Capture the cell that displays the provided text and extract its [X, Y] central coordinate. 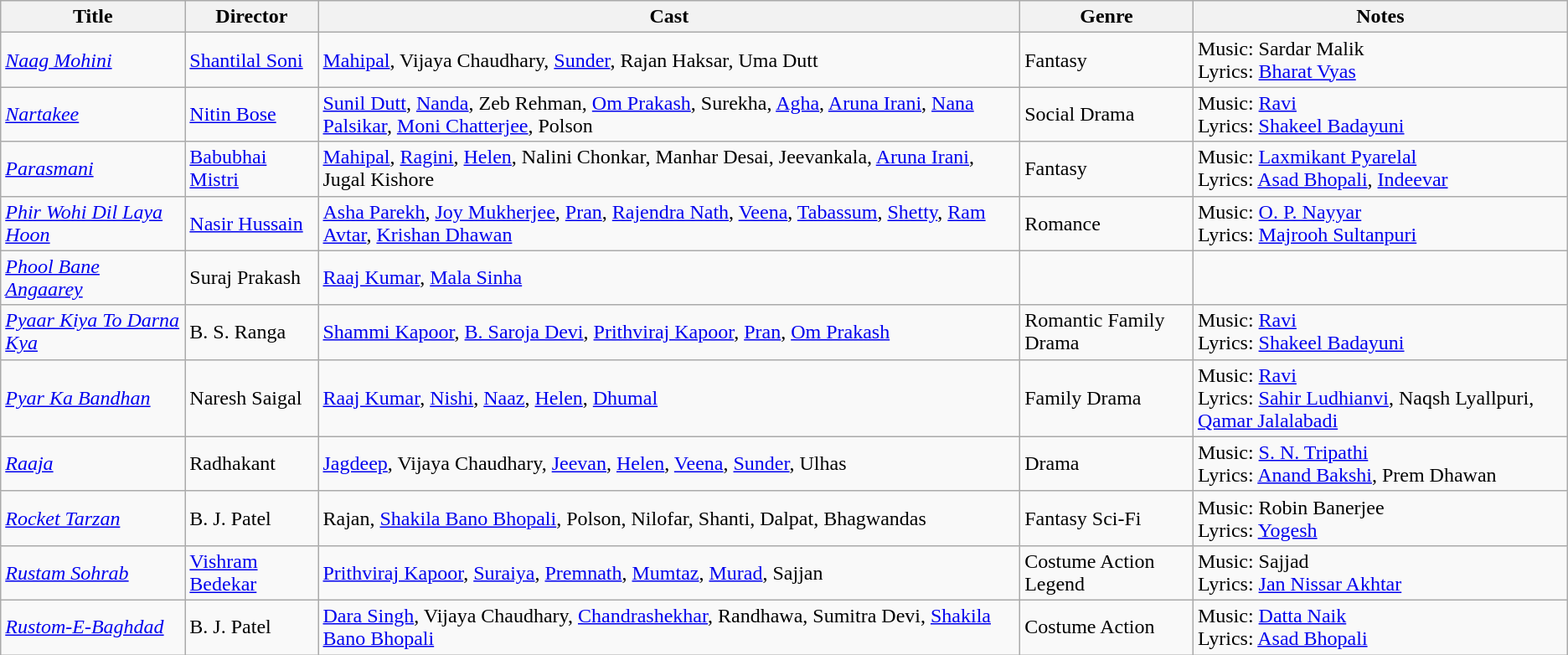
Music: Sardar MalikLyrics: Bharat Vyas [1380, 60]
Rajan, Shakila Bano Bhopali, Polson, Nilofar, Shanti, Dalpat, Bhagwandas [669, 518]
Raaja [93, 464]
Phir Wohi Dil Laya Hoon [93, 223]
Raaj Kumar, Nishi, Naaz, Helen, Dhumal [669, 398]
Family Drama [1107, 398]
Social Drama [1107, 114]
Pyar Ka Bandhan [93, 398]
Nasir Hussain [251, 223]
Notes [1380, 17]
Phool Bane Angaarey [93, 278]
Music: Datta NaikLyrics: Asad Bhopali [1380, 627]
Music: S. N. TripathiLyrics: Anand Bakshi, Prem Dhawan [1380, 464]
Radhakant [251, 464]
Raaj Kumar, Mala Sinha [669, 278]
Music: O. P. NayyarLyrics: Majrooh Sultanpuri [1380, 223]
Music: Laxmikant PyarelalLyrics: Asad Bhopali, Indeevar [1380, 169]
Romantic Family Drama [1107, 332]
Naag Mohini [93, 60]
Costume Action Legend [1107, 573]
Drama [1107, 464]
Babubhai Mistri [251, 169]
Shantilal Soni [251, 60]
Fantasy Sci-Fi [1107, 518]
Suraj Prakash [251, 278]
Music: SajjadLyrics: Jan Nissar Akhtar [1380, 573]
Vishram Bedekar [251, 573]
Rustam Sohrab [93, 573]
Nartakee [93, 114]
Mahipal, Vijaya Chaudhary, Sunder, Rajan Haksar, Uma Dutt [669, 60]
Prithviraj Kapoor, Suraiya, Premnath, Mumtaz, Murad, Sajjan [669, 573]
Rocket Tarzan [93, 518]
Shammi Kapoor, B. Saroja Devi, Prithviraj Kapoor, Pran, Om Prakash [669, 332]
Pyaar Kiya To Darna Kya [93, 332]
Genre [1107, 17]
Rustom-E-Baghdad [93, 627]
Parasmani [93, 169]
Sunil Dutt, Nanda, Zeb Rehman, Om Prakash, Surekha, Agha, Aruna Irani, Nana Palsikar, Moni Chatterjee, Polson [669, 114]
Director [251, 17]
Mahipal, Ragini, Helen, Nalini Chonkar, Manhar Desai, Jeevankala, Aruna Irani, Jugal Kishore [669, 169]
Asha Parekh, Joy Mukherjee, Pran, Rajendra Nath, Veena, Tabassum, Shetty, Ram Avtar, Krishan Dhawan [669, 223]
B. S. Ranga [251, 332]
Music: Robin BanerjeeLyrics: Yogesh [1380, 518]
Jagdeep, Vijaya Chaudhary, Jeevan, Helen, Veena, Sunder, Ulhas [669, 464]
Naresh Saigal [251, 398]
Music: RaviLyrics: Sahir Ludhianvi, Naqsh Lyallpuri, Qamar Jalalabadi [1380, 398]
Title [93, 17]
Dara Singh, Vijaya Chaudhary, Chandrashekhar, Randhawa, Sumitra Devi, Shakila Bano Bhopali [669, 627]
Costume Action [1107, 627]
Nitin Bose [251, 114]
Cast [669, 17]
Romance [1107, 223]
